Identify which cell holds the provided text, then report its [x, y] central coordinate. 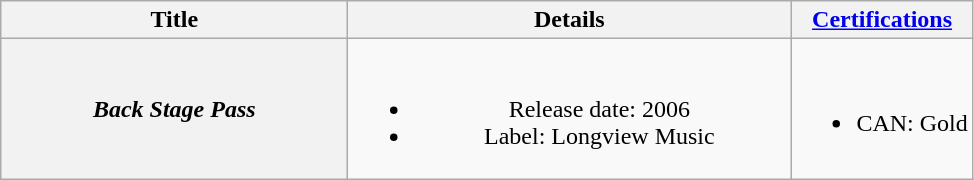
Title [174, 20]
Details [570, 20]
Back Stage Pass [174, 109]
CAN: Gold [882, 109]
Release date: 2006Label: Longview Music [570, 109]
Certifications [882, 20]
